Find where the given text appears and provide that cell's center as [x, y] coordinate. 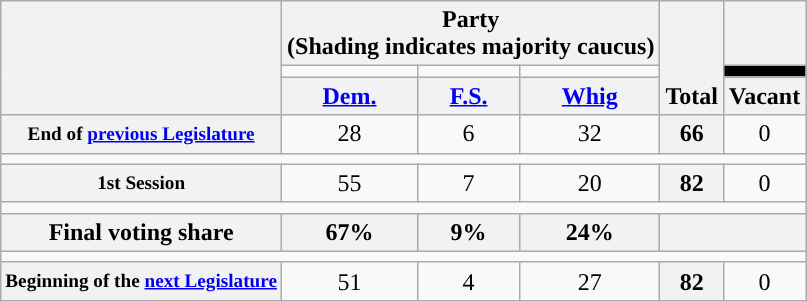
Beginning of the next Legislature [142, 281]
66 [692, 134]
Final voting share [142, 232]
Total [692, 58]
27 [590, 281]
Vacant [764, 96]
7 [468, 183]
F.S. [468, 96]
1st Session [142, 183]
51 [350, 281]
End of previous Legislature [142, 134]
20 [590, 183]
9% [468, 232]
Dem. [350, 96]
67% [350, 232]
55 [350, 183]
32 [590, 134]
Party (Shading indicates majority caucus) [471, 34]
Whig [590, 96]
4 [468, 281]
6 [468, 134]
24% [590, 232]
28 [350, 134]
